Pinpoint the cell where the given text exists, returning its (x, y) midpoint coordinate. 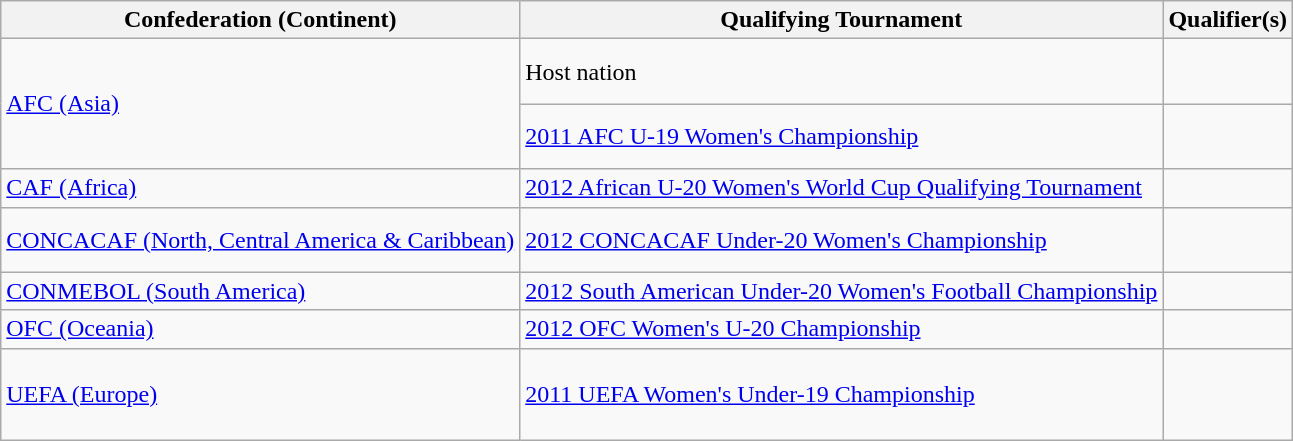
AFC (Asia) (260, 104)
CAF (Africa) (260, 188)
Host nation (842, 72)
UEFA (Europe) (260, 394)
Confederation (Continent) (260, 20)
OFC (Oceania) (260, 329)
2011 AFC U-19 Women's Championship (842, 136)
2012 African U-20 Women's World Cup Qualifying Tournament (842, 188)
CONMEBOL (South America) (260, 291)
CONCACAF (North, Central America & Caribbean) (260, 240)
2011 UEFA Women's Under-19 Championship (842, 394)
Qualifier(s) (1228, 20)
Qualifying Tournament (842, 20)
2012 South American Under-20 Women's Football Championship (842, 291)
2012 CONCACAF Under-20 Women's Championship (842, 240)
2012 OFC Women's U-20 Championship (842, 329)
